From the cell containing the given text, extract its center point as (x, y) coordinate. 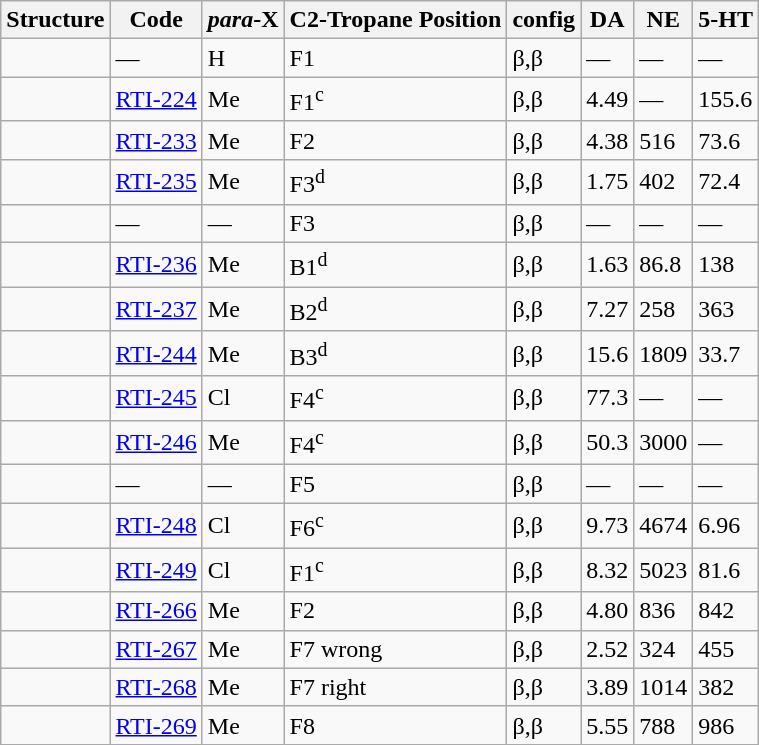
50.3 (608, 442)
RTI-236 (156, 264)
F3 (396, 223)
RTI-268 (156, 687)
F1 (396, 58)
6.96 (726, 526)
RTI-244 (156, 354)
Code (156, 20)
3.89 (608, 687)
RTI-237 (156, 310)
F7 wrong (396, 649)
5-HT (726, 20)
config (544, 20)
F8 (396, 725)
33.7 (726, 354)
RTI-269 (156, 725)
155.6 (726, 100)
382 (726, 687)
RTI-267 (156, 649)
F5 (396, 484)
516 (664, 140)
986 (726, 725)
788 (664, 725)
4.38 (608, 140)
RTI-249 (156, 570)
C2-Tropane Position (396, 20)
842 (726, 611)
4.49 (608, 100)
72.4 (726, 182)
RTI-245 (156, 398)
RTI-266 (156, 611)
8.32 (608, 570)
455 (726, 649)
RTI-248 (156, 526)
B2d (396, 310)
81.6 (726, 570)
4674 (664, 526)
para-X (243, 20)
258 (664, 310)
F3d (396, 182)
RTI-235 (156, 182)
DA (608, 20)
B1d (396, 264)
5.55 (608, 725)
RTI-224 (156, 100)
86.8 (664, 264)
2.52 (608, 649)
9.73 (608, 526)
5023 (664, 570)
138 (726, 264)
Structure (56, 20)
363 (726, 310)
1809 (664, 354)
4.80 (608, 611)
H (243, 58)
RTI-246 (156, 442)
77.3 (608, 398)
836 (664, 611)
7.27 (608, 310)
324 (664, 649)
1014 (664, 687)
NE (664, 20)
F7 right (396, 687)
73.6 (726, 140)
1.75 (608, 182)
3000 (664, 442)
1.63 (608, 264)
F6c (396, 526)
402 (664, 182)
RTI-233 (156, 140)
15.6 (608, 354)
B3d (396, 354)
